Search for the cell housing the specified text and yield its (x, y) center coordinate. 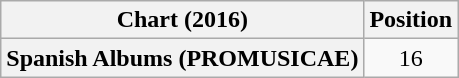
Spanish Albums (PROMUSICAE) (182, 58)
Chart (2016) (182, 20)
Position (411, 20)
16 (411, 58)
